Pinpoint the cell where the given text exists, returning its (x, y) midpoint coordinate. 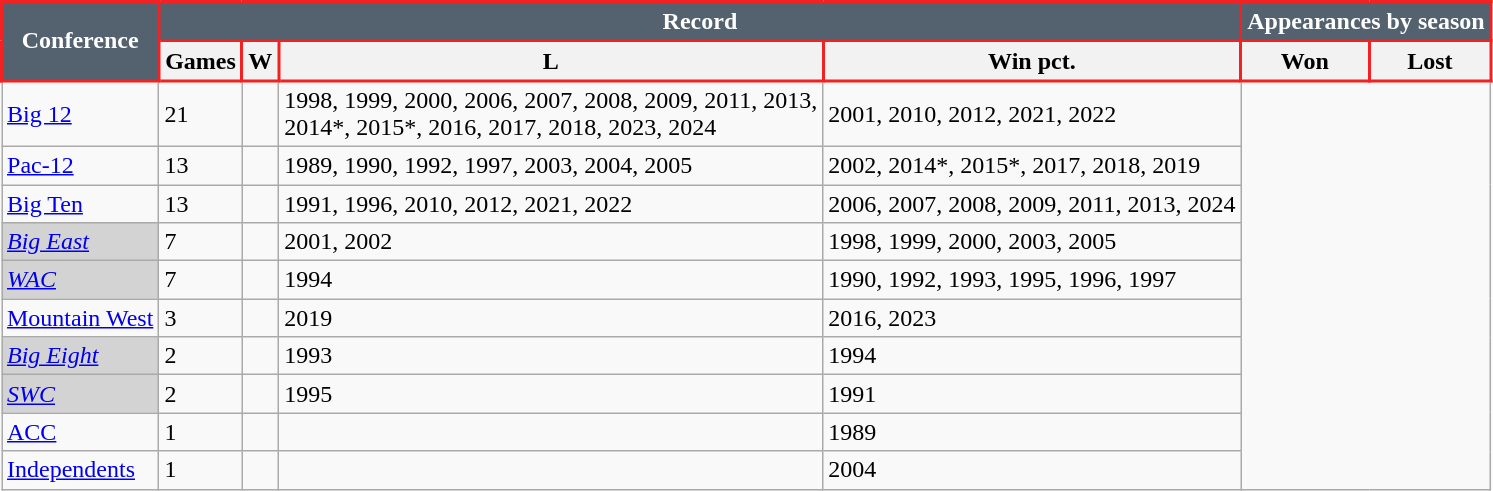
Conference (80, 42)
2004 (1032, 470)
2001, 2010, 2012, 2021, 2022 (1032, 114)
Appearances by season (1366, 22)
SWC (80, 394)
WAC (80, 280)
Big Ten (80, 203)
3 (200, 318)
Independents (80, 470)
2016, 2023 (1032, 318)
ACC (80, 432)
2006, 2007, 2008, 2009, 2011, 2013, 2024 (1032, 203)
1993 (551, 356)
2001, 2002 (551, 242)
L (551, 61)
21 (200, 114)
1995 (551, 394)
Big East (80, 242)
Won (1305, 61)
Lost (1430, 61)
1989, 1990, 1992, 1997, 2003, 2004, 2005 (551, 165)
2002, 2014*, 2015*, 2017, 2018, 2019 (1032, 165)
1989 (1032, 432)
Big Eight (80, 356)
Record (700, 22)
Mountain West (80, 318)
1991, 1996, 2010, 2012, 2021, 2022 (551, 203)
1991 (1032, 394)
Pac-12 (80, 165)
Big 12 (80, 114)
2019 (551, 318)
Win pct. (1032, 61)
1990, 1992, 1993, 1995, 1996, 1997 (1032, 280)
1998, 1999, 2000, 2003, 2005 (1032, 242)
W (260, 61)
Games (200, 61)
1998, 1999, 2000, 2006, 2007, 2008, 2009, 2011, 2013, 2014*, 2015*, 2016, 2017, 2018, 2023, 2024 (551, 114)
